Extract the (x, y) coordinate from the center of the cell holding the provided text.  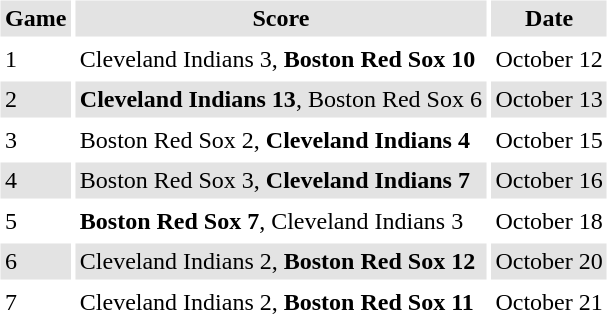
4 (35, 180)
Score (280, 18)
Boston Red Sox 2, Cleveland Indians 4 (280, 140)
October 16 (549, 180)
Game (35, 18)
October 18 (549, 221)
3 (35, 140)
2 (35, 100)
Cleveland Indians 3, Boston Red Sox 10 (280, 59)
October 15 (549, 140)
Date (549, 18)
October 13 (549, 100)
Cleveland Indians 2, Boston Red Sox 12 (280, 262)
Cleveland Indians 13, Boston Red Sox 6 (280, 100)
6 (35, 262)
Boston Red Sox 7, Cleveland Indians 3 (280, 221)
5 (35, 221)
October 20 (549, 262)
October 12 (549, 59)
1 (35, 59)
Boston Red Sox 3, Cleveland Indians 7 (280, 180)
